Capture the cell that displays the provided text and extract its [X, Y] central coordinate. 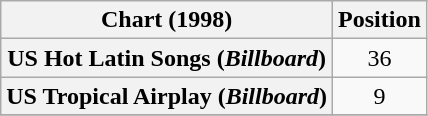
36 [380, 58]
US Tropical Airplay (Billboard) [167, 96]
Chart (1998) [167, 20]
9 [380, 96]
US Hot Latin Songs (Billboard) [167, 58]
Position [380, 20]
